Detect which cell encompasses the target text, then output its [X, Y] center coordinate. 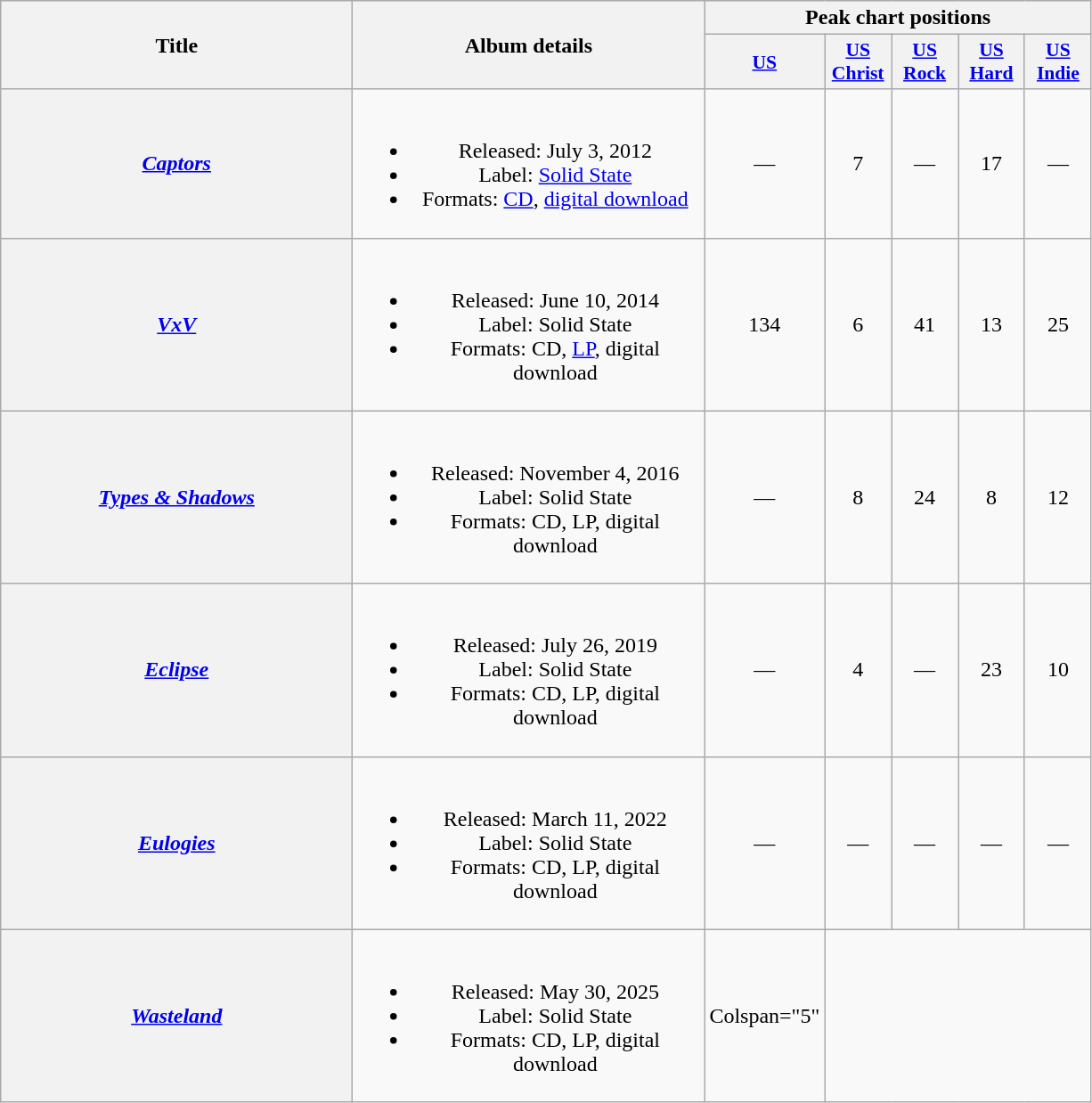
Eclipse [176, 670]
Title [176, 45]
Released: May 30, 2025Label: Solid StateFormats: CD, LP, digital download [529, 1016]
7 [859, 164]
Released: March 11, 2022Label: Solid StateFormats: CD, LP, digital download [529, 843]
Eulogies [176, 843]
Released: July 3, 2012Label: Solid StateFormats: CD, digital download [529, 164]
Peak chart positions [898, 18]
17 [992, 164]
6 [859, 324]
13 [992, 324]
Types & Shadows [176, 497]
Released: July 26, 2019Label: Solid StateFormats: CD, LP, digital download [529, 670]
USRock [925, 62]
Released: June 10, 2014Label: Solid StateFormats: CD, LP, digital download [529, 324]
23 [992, 670]
US [764, 62]
Colspan="5" [764, 1016]
Album details [529, 45]
12 [1058, 497]
USChrist [859, 62]
134 [764, 324]
41 [925, 324]
24 [925, 497]
10 [1058, 670]
USHard [992, 62]
VxV [176, 324]
Captors [176, 164]
4 [859, 670]
USIndie [1058, 62]
Released: November 4, 2016Label: Solid StateFormats: CD, LP, digital download [529, 497]
Wasteland [176, 1016]
25 [1058, 324]
